Identify which cell holds the provided text, then report its [X, Y] central coordinate. 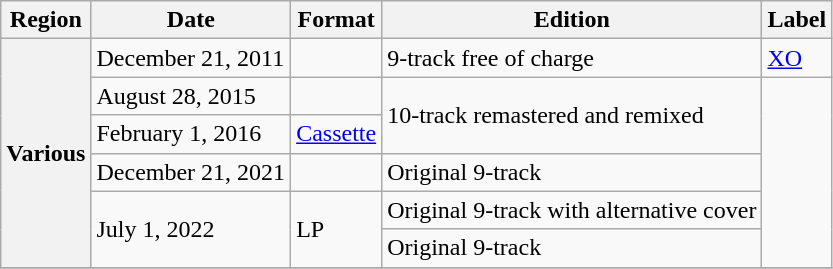
Region [46, 20]
Cassette [336, 134]
December 21, 2021 [191, 172]
LP [336, 229]
August 28, 2015 [191, 96]
December 21, 2011 [191, 58]
Various [46, 153]
Label [797, 20]
Original 9-track with alternative cover [572, 210]
Format [336, 20]
XO [797, 58]
February 1, 2016 [191, 134]
9-track free of charge [572, 58]
Edition [572, 20]
10-track remastered and remixed [572, 115]
Date [191, 20]
July 1, 2022 [191, 229]
